Pinpoint the cell where the given text exists, returning its [x, y] midpoint coordinate. 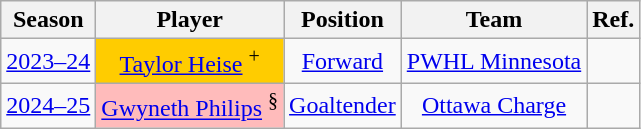
Ottawa Charge [494, 106]
PWHL Minnesota [494, 62]
2024–25 [48, 106]
2023–24 [48, 62]
Taylor Heise + [190, 62]
Team [494, 20]
Forward [343, 62]
Season [48, 20]
Goaltender [343, 106]
Player [190, 20]
Gwyneth Philips § [190, 106]
Position [343, 20]
Ref. [614, 20]
